Identify which cell holds the provided text, then report its (X, Y) central coordinate. 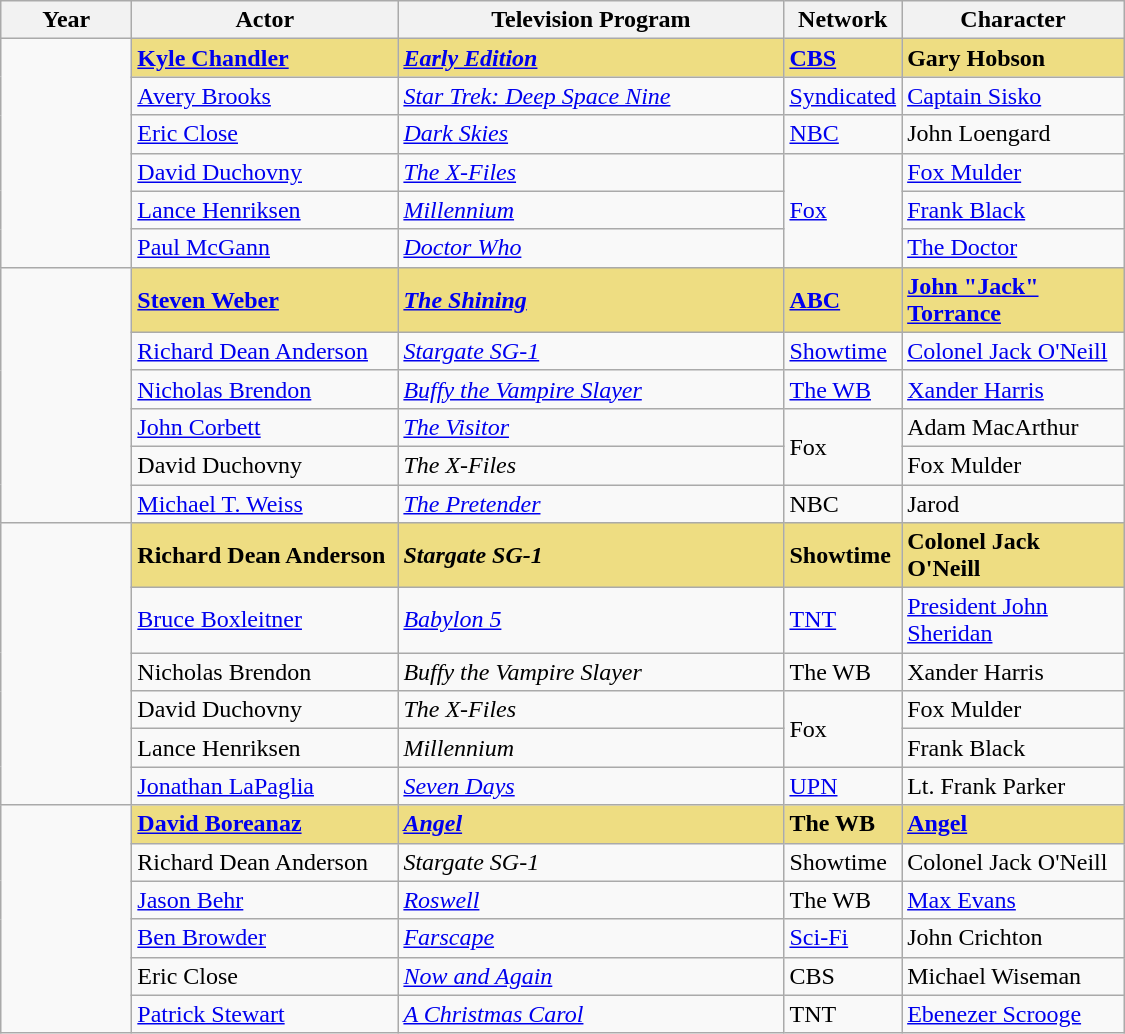
Seven Days (591, 786)
Avery Brooks (265, 96)
John Loengard (1014, 134)
Now and Again (591, 976)
Television Program (591, 20)
Character (1014, 20)
Captain Sisko (1014, 96)
Farscape (591, 938)
Paul McGann (265, 248)
Lt. Frank Parker (1014, 786)
Doctor Who (591, 248)
Michael T. Weiss (265, 503)
David Boreanaz (265, 824)
President John Sheridan (1014, 620)
Jonathan LaPaglia (265, 786)
Jason Behr (265, 900)
Roswell (591, 900)
A Christmas Carol (591, 1014)
ABC (843, 300)
Actor (265, 20)
The Pretender (591, 503)
Kyle Chandler (265, 58)
Ebenezer Scrooge (1014, 1014)
Dark Skies (591, 134)
Max Evans (1014, 900)
Syndicated (843, 96)
Ben Browder (265, 938)
Gary Hobson (1014, 58)
The Doctor (1014, 248)
Star Trek: Deep Space Nine (591, 96)
The Visitor (591, 427)
Sci-Fi (843, 938)
Jarod (1014, 503)
Bruce Boxleitner (265, 620)
Steven Weber (265, 300)
The Shining (591, 300)
Michael Wiseman (1014, 976)
Patrick Stewart (265, 1014)
Network (843, 20)
John Corbett (265, 427)
Babylon 5 (591, 620)
John "Jack" Torrance (1014, 300)
Early Edition (591, 58)
Year (66, 20)
Adam MacArthur (1014, 427)
UPN (843, 786)
John Crichton (1014, 938)
